For the text-containing cell, return its midpoint in [x, y] coordinate format. 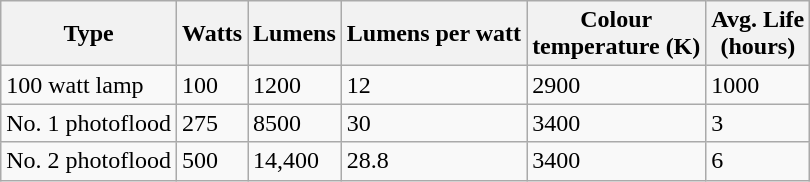
3 [758, 123]
Type [89, 34]
No. 2 photoflood [89, 161]
30 [434, 123]
500 [212, 161]
Avg. Life(hours) [758, 34]
100 watt lamp [89, 85]
8500 [295, 123]
14,400 [295, 161]
Colourtemperature (K) [616, 34]
28.8 [434, 161]
6 [758, 161]
12 [434, 85]
Watts [212, 34]
1000 [758, 85]
100 [212, 85]
Lumens [295, 34]
275 [212, 123]
No. 1 photoflood [89, 123]
2900 [616, 85]
Lumens per watt [434, 34]
1200 [295, 85]
